Return the [x, y] coordinate for the center point of the cell that contains the specified text.  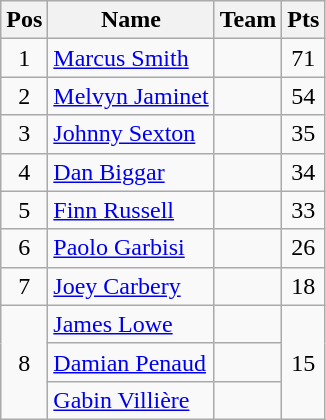
8 [24, 362]
3 [24, 134]
18 [304, 286]
Marcus Smith [131, 58]
Joey Carbery [131, 286]
2 [24, 96]
Pos [24, 20]
6 [24, 248]
Johnny Sexton [131, 134]
Paolo Garbisi [131, 248]
33 [304, 210]
Dan Biggar [131, 172]
34 [304, 172]
7 [24, 286]
54 [304, 96]
Melvyn Jaminet [131, 96]
4 [24, 172]
15 [304, 362]
James Lowe [131, 324]
Team [248, 20]
Pts [304, 20]
Finn Russell [131, 210]
35 [304, 134]
Gabin Villière [131, 400]
1 [24, 58]
5 [24, 210]
26 [304, 248]
Damian Penaud [131, 362]
71 [304, 58]
Name [131, 20]
